Identify which cell holds the provided text, then report its (X, Y) central coordinate. 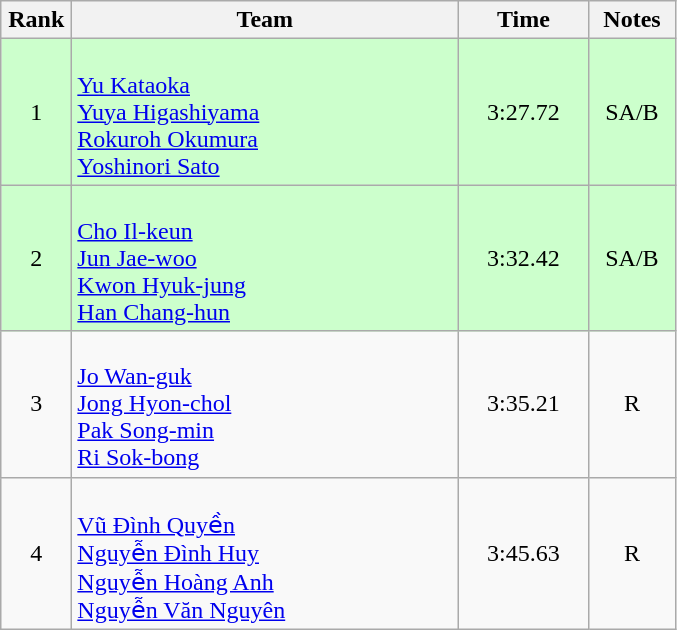
3:45.63 (524, 553)
Team (265, 20)
Jo Wan-gukJong Hyon-cholPak Song-minRi Sok-bong (265, 404)
Cho Il-keunJun Jae-wooKwon Hyuk-jungHan Chang-hun (265, 258)
Time (524, 20)
Yu KataokaYuya HigashiyamaRokuroh OkumuraYoshinori Sato (265, 112)
1 (36, 112)
Notes (632, 20)
3 (36, 404)
Vũ Đình QuyềnNguyễn Đình HuyNguyễn Hoàng AnhNguyễn Văn Nguyên (265, 553)
3:35.21 (524, 404)
2 (36, 258)
4 (36, 553)
3:32.42 (524, 258)
Rank (36, 20)
3:27.72 (524, 112)
